Capture the cell that displays the provided text and extract its (x, y) central coordinate. 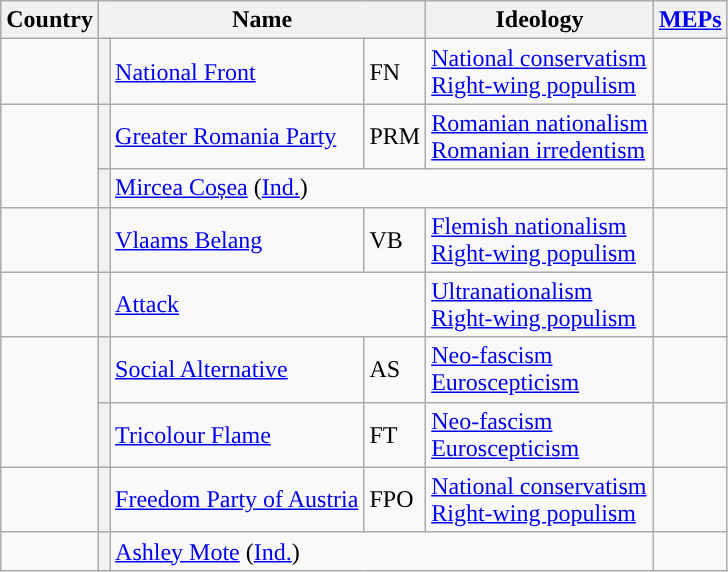
Country (50, 20)
Mircea Coșea (Ind.) (382, 188)
Romanian nationalismRomanian irredentism (540, 136)
MEPs (690, 20)
PRM (395, 136)
National Front (237, 72)
VB (395, 240)
FT (395, 434)
Tricolour Flame (237, 434)
Ideology (540, 20)
Social Alternative (237, 370)
Vlaams Belang (237, 240)
Ashley Mote (Ind.) (382, 551)
FPO (395, 500)
Freedom Party of Austria (237, 500)
Name (262, 20)
AS (395, 370)
Attack (268, 304)
Flemish nationalismRight-wing populism (540, 240)
UltranationalismRight-wing populism (540, 304)
FN (395, 72)
Greater Romania Party (237, 136)
